Pinpoint the cell where the given text exists, returning its [x, y] midpoint coordinate. 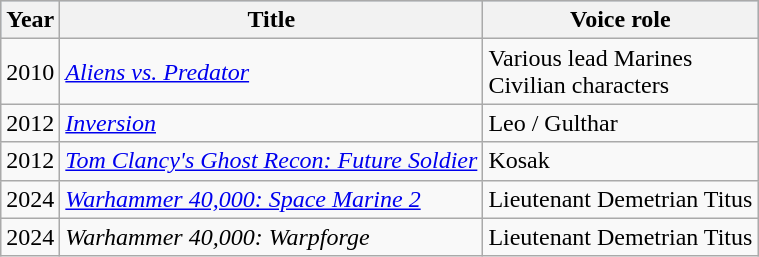
Various lead Marines Civilian characters [620, 72]
Leo / Gulthar [620, 123]
Title [272, 20]
Warhammer 40,000: Space Marine 2 [272, 199]
Voice role [620, 20]
Inversion [272, 123]
Aliens vs. Predator [272, 72]
Tom Clancy's Ghost Recon: Future Soldier [272, 161]
Year [30, 20]
2010 [30, 72]
Warhammer 40,000: Warpforge [272, 237]
Kosak [620, 161]
